From the cell containing the given text, extract its center point as (X, Y) coordinate. 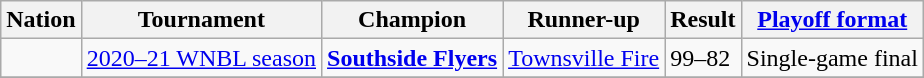
Result (703, 20)
99–82 (703, 58)
Southside Flyers (412, 58)
Tournament (201, 20)
Townsville Fire (584, 58)
Single-game final (832, 58)
Playoff format (832, 20)
Nation (41, 20)
Runner-up (584, 20)
Champion (412, 20)
2020–21 WNBL season (201, 58)
